Extract the [x, y] coordinate from the center of the cell holding the provided text.  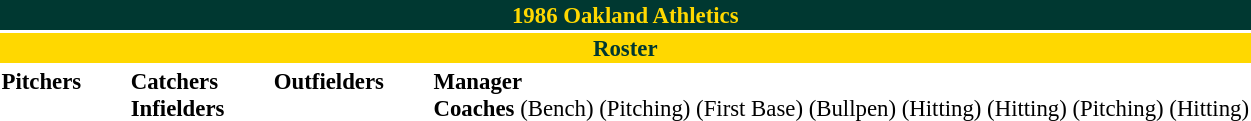
1986 Oakland Athletics [626, 15]
Roster [626, 48]
